For the text-containing cell, return its midpoint in (x, y) coordinate format. 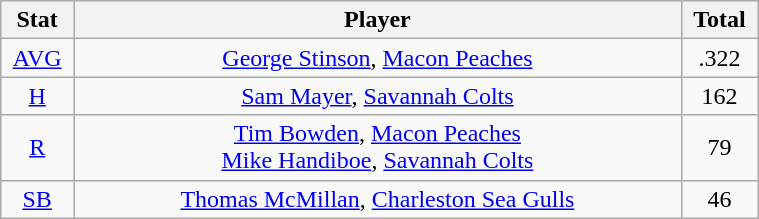
79 (719, 148)
.322 (719, 58)
Total (719, 20)
Sam Mayer, Savannah Colts (378, 96)
H (38, 96)
46 (719, 199)
Tim Bowden, Macon Peaches Mike Handiboe, Savannah Colts (378, 148)
Player (378, 20)
SB (38, 199)
Thomas McMillan, Charleston Sea Gulls (378, 199)
Stat (38, 20)
AVG (38, 58)
162 (719, 96)
R (38, 148)
George Stinson, Macon Peaches (378, 58)
